For the text-containing cell, return its midpoint in [x, y] coordinate format. 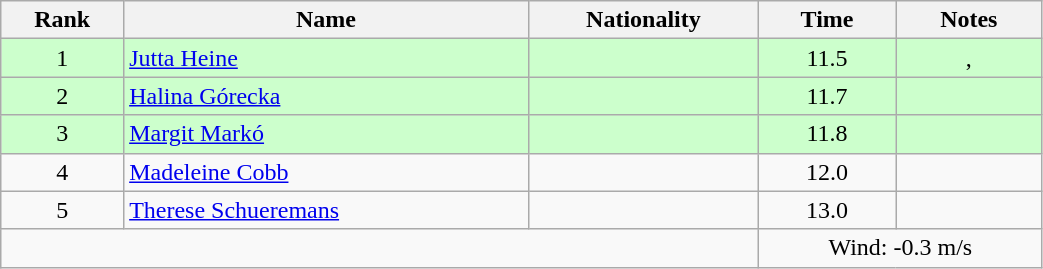
2 [62, 96]
Nationality [643, 20]
Wind: -0.3 m/s [900, 248]
11.5 [828, 58]
3 [62, 134]
Notes [969, 20]
11.8 [828, 134]
Jutta Heine [326, 58]
Margit Markó [326, 134]
, [969, 58]
Name [326, 20]
Therese Schueremans [326, 210]
Time [828, 20]
12.0 [828, 172]
13.0 [828, 210]
11.7 [828, 96]
Rank [62, 20]
Madeleine Cobb [326, 172]
1 [62, 58]
Halina Górecka [326, 96]
4 [62, 172]
5 [62, 210]
